Search for the cell housing the specified text and yield its [X, Y] center coordinate. 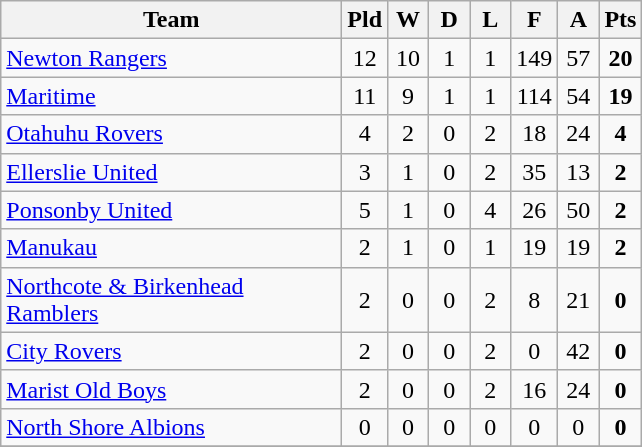
Otahuhu Rovers [172, 134]
W [408, 20]
8 [534, 300]
42 [578, 351]
Team [172, 20]
26 [534, 210]
57 [578, 58]
Ponsonby United [172, 210]
10 [408, 58]
50 [578, 210]
Marist Old Boys [172, 389]
54 [578, 96]
D [450, 20]
Ellerslie United [172, 172]
Northcote & Birkenhead Ramblers [172, 300]
20 [620, 58]
L [490, 20]
North Shore Albions [172, 427]
9 [408, 96]
18 [534, 134]
Manukau [172, 248]
149 [534, 58]
Maritime [172, 96]
Pld [365, 20]
16 [534, 389]
F [534, 20]
A [578, 20]
35 [534, 172]
5 [365, 210]
3 [365, 172]
Pts [620, 20]
21 [578, 300]
Newton Rangers [172, 58]
13 [578, 172]
City Rovers [172, 351]
12 [365, 58]
11 [365, 96]
114 [534, 96]
